Capture the cell that displays the provided text and extract its [x, y] central coordinate. 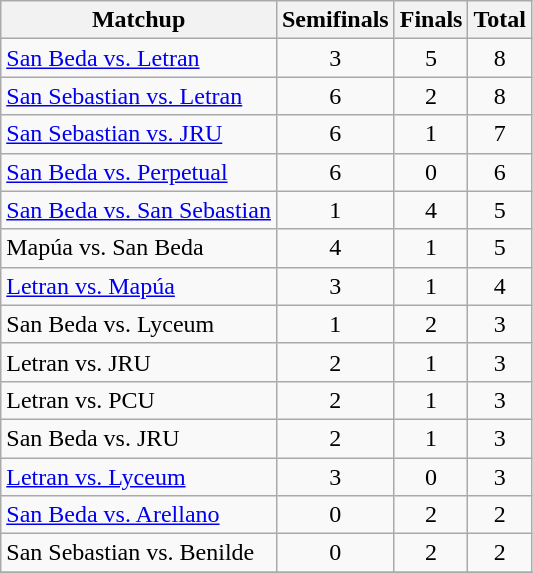
San Beda vs. JRU [139, 438]
San Sebastian vs. Benilde [139, 553]
Letran vs. Lyceum [139, 477]
Total [500, 20]
Letran vs. PCU [139, 400]
7 [500, 134]
San Beda vs. Perpetual [139, 172]
San Beda vs. Lyceum [139, 324]
San Beda vs. Letran [139, 58]
San Sebastian vs. JRU [139, 134]
San Beda vs. San Sebastian [139, 210]
San Sebastian vs. Letran [139, 96]
Finals [431, 20]
Semifinals [335, 20]
Letran vs. Mapúa [139, 286]
San Beda vs. Arellano [139, 515]
Mapúa vs. San Beda [139, 248]
Letran vs. JRU [139, 362]
Matchup [139, 20]
